Return the (x, y) coordinate for the center point of the cell that contains the specified text.  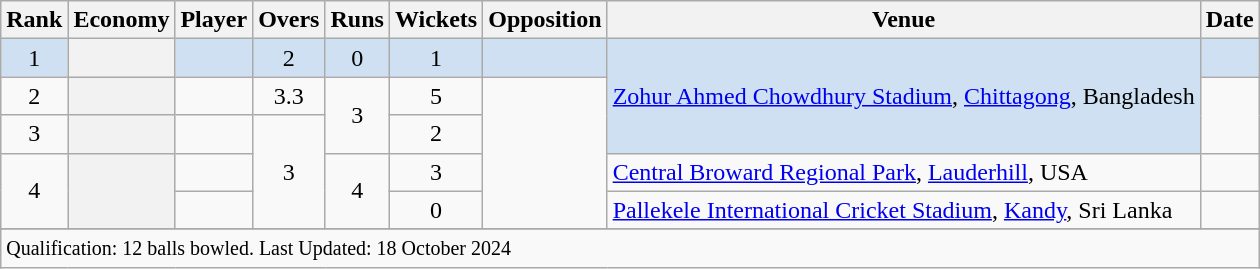
Date (1230, 20)
Runs (357, 20)
Zohur Ahmed Chowdhury Stadium, Chittagong, Bangladesh (904, 96)
Economy (122, 20)
Overs (289, 20)
3.3 (289, 96)
5 (436, 96)
Venue (904, 20)
Qualification: 12 balls bowled. Last Updated: 18 October 2024 (630, 248)
Central Broward Regional Park, Lauderhill, USA (904, 172)
Pallekele International Cricket Stadium, Kandy, Sri Lanka (904, 210)
Rank (34, 20)
Opposition (545, 20)
Player (214, 20)
Wickets (436, 20)
